Find where the given text appears and provide that cell's center as (x, y) coordinate. 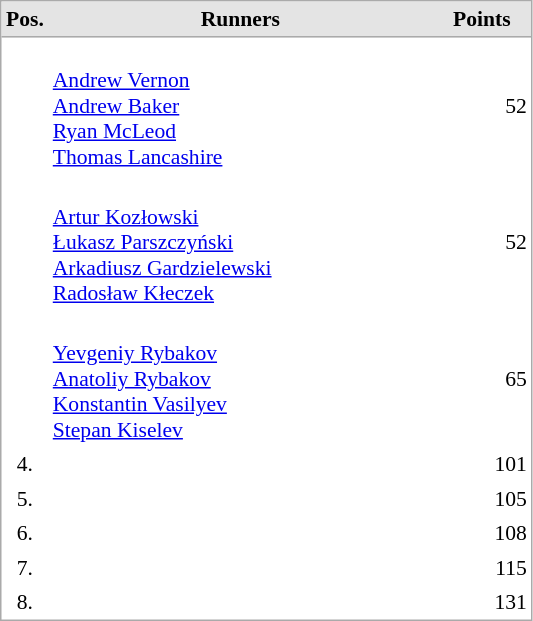
Artur Kozłowski Łukasz Parszczyński Arkadiusz Gardzielewski Radosław Kłeczek (240, 242)
115 (482, 567)
5. (26, 499)
Yevgeniy Rybakov Anatoliy Rybakov Konstantin Vasilyev Stepan Kiselev (240, 378)
105 (482, 499)
Points (482, 20)
6. (26, 533)
101 (482, 464)
108 (482, 533)
8. (26, 602)
Runners (240, 20)
131 (482, 602)
Andrew Vernon Andrew Baker Ryan McLeod Thomas Lancashire (240, 106)
Pos. (26, 20)
65 (482, 378)
4. (26, 464)
7. (26, 567)
